Identify which cell holds the provided text, then report its (X, Y) central coordinate. 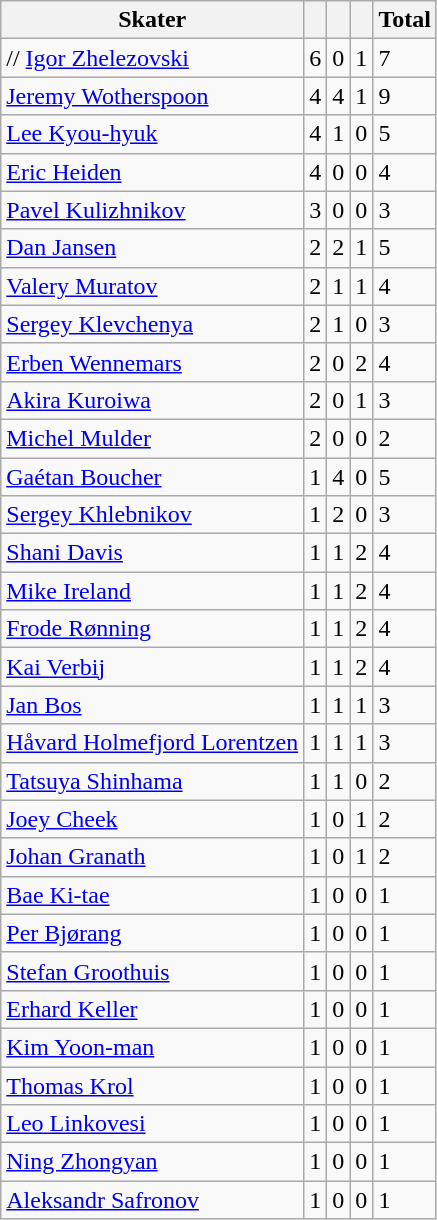
Sergey Khlebnikov (152, 515)
Frode Rønning (152, 629)
Thomas Krol (152, 1085)
Johan Granath (152, 857)
Total (405, 20)
Mike Ireland (152, 591)
Tatsuya Shinhama (152, 781)
Sergey Klevchenya (152, 324)
Skater (152, 20)
Gaétan Boucher (152, 477)
Aleksandr Safronov (152, 1200)
Pavel Kulizhnikov (152, 210)
Jan Bos (152, 705)
Eric Heiden (152, 172)
Per Bjørang (152, 933)
Bae Ki-tae (152, 895)
9 (405, 96)
Valery Muratov (152, 286)
Dan Jansen (152, 248)
// Igor Zhelezovski (152, 58)
Shani Davis (152, 553)
Michel Mulder (152, 438)
Stefan Groothuis (152, 971)
Erben Wennemars (152, 362)
Kim Yoon-man (152, 1047)
7 (405, 58)
Jeremy Wotherspoon (152, 96)
Akira Kuroiwa (152, 400)
Joey Cheek (152, 819)
Erhard Keller (152, 1009)
6 (316, 58)
Lee Kyou-hyuk (152, 134)
Håvard Holmefjord Lorentzen (152, 743)
Leo Linkovesi (152, 1124)
Ning Zhongyan (152, 1162)
Kai Verbij (152, 667)
